Pinpoint the cell where the given text exists, returning its [X, Y] midpoint coordinate. 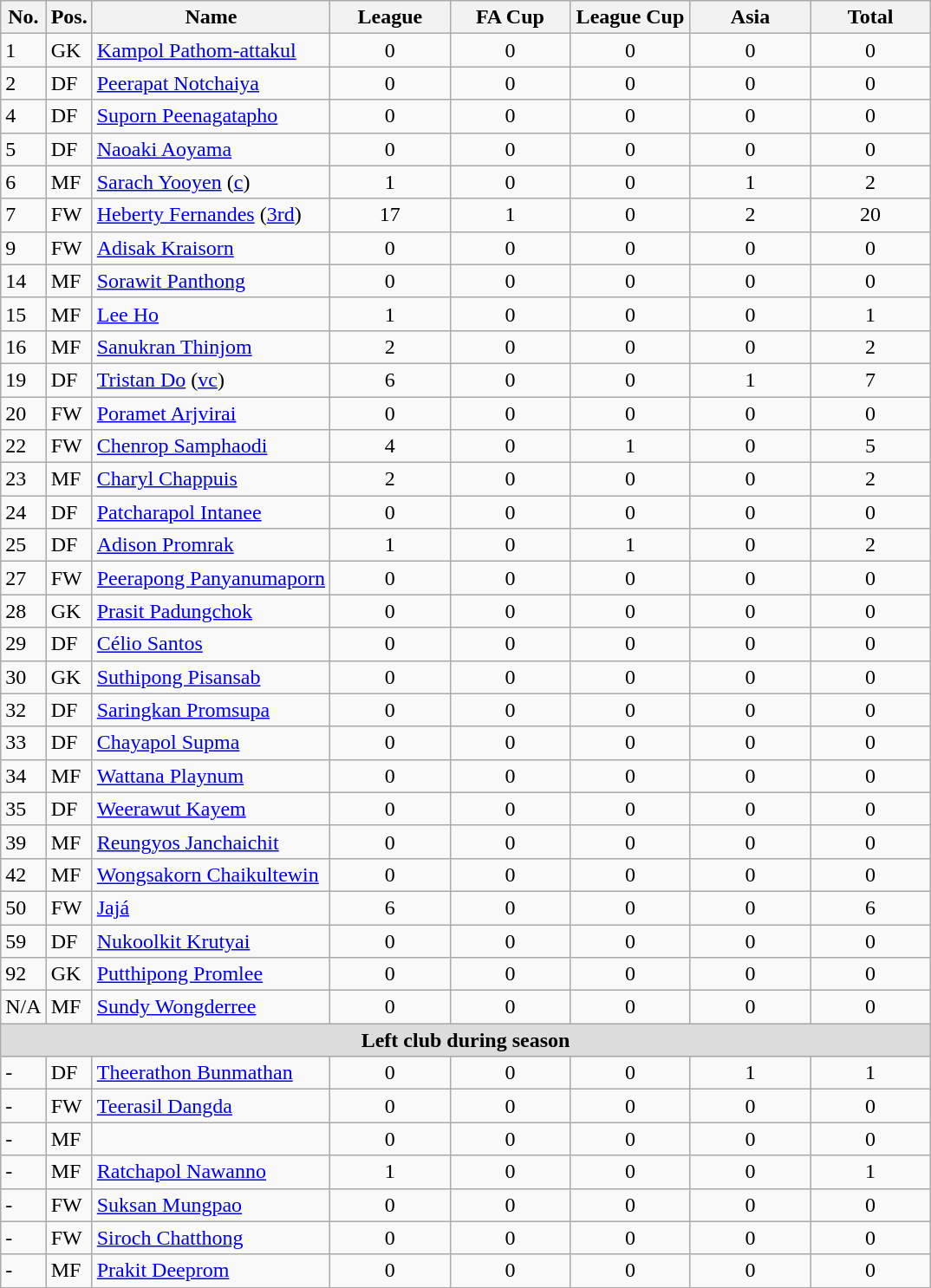
Kampol Pathom-attakul [211, 50]
Wongsakorn Chaikultewin [211, 875]
16 [23, 347]
Ratchapol Nawanno [211, 1172]
Tristan Do (vc) [211, 380]
Heberty Fernandes (3rd) [211, 215]
Prakit Deeprom [211, 1271]
Sarach Yooyen (c) [211, 182]
Jajá [211, 907]
Theerathon Bunmathan [211, 1073]
Sanukran Thinjom [211, 347]
15 [23, 314]
Reungyos Janchaichit [211, 842]
Lee Ho [211, 314]
Patcharapol Intanee [211, 512]
League Cup [631, 17]
FA Cup [510, 17]
Sorawit Panthong [211, 281]
Putthipong Promlee [211, 974]
Adison Promrak [211, 545]
35 [23, 809]
Peerapong Panyanumaporn [211, 578]
Saringkan Promsupa [211, 710]
Poramet Arjvirai [211, 413]
Suksan Mungpao [211, 1205]
23 [23, 479]
28 [23, 611]
33 [23, 743]
Célio Santos [211, 644]
Naoaki Aoyama [211, 149]
Peerapat Notchaiya [211, 83]
Suporn Peenagatapho [211, 116]
Adisak Kraisorn [211, 248]
Wattana Playnum [211, 776]
92 [23, 974]
39 [23, 842]
Nukoolkit Krutyai [211, 940]
Sundy Wongderree [211, 1007]
24 [23, 512]
25 [23, 545]
Prasit Padungchok [211, 611]
Left club during season [466, 1040]
22 [23, 446]
Asia [751, 17]
59 [23, 940]
29 [23, 644]
Suthipong Pisansab [211, 677]
14 [23, 281]
9 [23, 248]
42 [23, 875]
League [390, 17]
17 [390, 215]
Siroch Chatthong [211, 1238]
Chayapol Supma [211, 743]
32 [23, 710]
34 [23, 776]
No. [23, 17]
Name [211, 17]
Pos. [69, 17]
Total [870, 17]
Charyl Chappuis [211, 479]
50 [23, 907]
Chenrop Samphaodi [211, 446]
Teerasil Dangda [211, 1106]
19 [23, 380]
N/A [23, 1007]
Weerawut Kayem [211, 809]
27 [23, 578]
30 [23, 677]
